Search for the cell housing the specified text and yield its [X, Y] center coordinate. 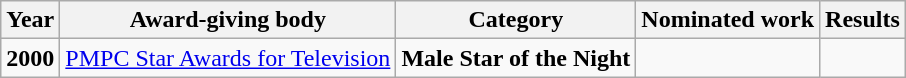
Award-giving body [228, 20]
2000 [30, 58]
Nominated work [728, 20]
PMPC Star Awards for Television [228, 58]
Male Star of the Night [516, 58]
Results [863, 20]
Year [30, 20]
Category [516, 20]
